Identify which cell holds the provided text, then report its [X, Y] central coordinate. 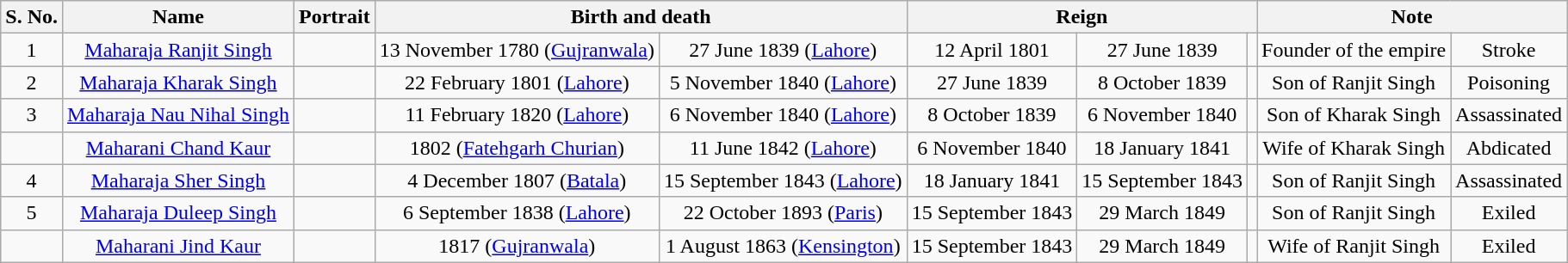
3 [32, 115]
6 November 1840 (Lahore) [783, 115]
Wife of Ranjit Singh [1354, 246]
5 November 1840 (Lahore) [783, 83]
Son of Kharak Singh [1354, 115]
Wife of Kharak Singh [1354, 148]
22 February 1801 (Lahore) [517, 83]
Maharani Jind Kaur [177, 246]
1 [32, 50]
Note [1412, 17]
4 [32, 180]
1 August 1863 (Kensington) [783, 246]
Maharaja Duleep Singh [177, 213]
1817 (Gujranwala) [517, 246]
22 October 1893 (Paris) [783, 213]
Maharaja Ranjit Singh [177, 50]
2 [32, 83]
15 September 1843 (Lahore) [783, 180]
Maharaja Kharak Singh [177, 83]
4 December 1807 (Batala) [517, 180]
Name [177, 17]
Reign [1081, 17]
12 April 1801 [992, 50]
Stroke [1509, 50]
Birth and death [641, 17]
S. No. [32, 17]
Founder of the empire [1354, 50]
6 September 1838 (Lahore) [517, 213]
Maharaja Sher Singh [177, 180]
5 [32, 213]
11 February 1820 (Lahore) [517, 115]
13 November 1780 (Gujranwala) [517, 50]
1802 (Fatehgarh Churian) [517, 148]
Maharani Chand Kaur [177, 148]
Poisoning [1509, 83]
11 June 1842 (Lahore) [783, 148]
Portrait [334, 17]
27 June 1839 (Lahore) [783, 50]
Abdicated [1509, 148]
Maharaja Nau Nihal Singh [177, 115]
